Find where the given text appears and provide that cell's center as (x, y) coordinate. 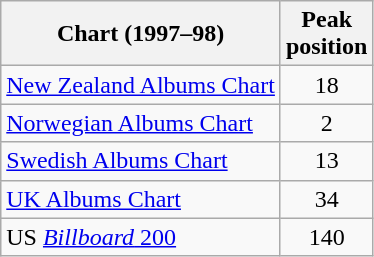
New Zealand Albums Chart (141, 85)
18 (326, 85)
US Billboard 200 (141, 237)
13 (326, 161)
140 (326, 237)
Chart (1997–98) (141, 34)
Swedish Albums Chart (141, 161)
34 (326, 199)
2 (326, 123)
UK Albums Chart (141, 199)
Norwegian Albums Chart (141, 123)
Peakposition (326, 34)
